Return [X, Y] of the center of cell containing provided text 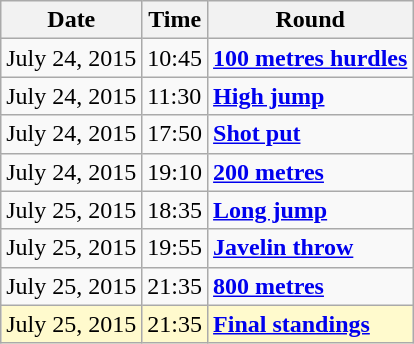
17:50 [175, 134]
Shot put [310, 134]
Final standings [310, 324]
100 metres hurdles [310, 58]
Time [175, 20]
19:55 [175, 248]
800 metres [310, 286]
11:30 [175, 96]
18:35 [175, 210]
10:45 [175, 58]
Javelin throw [310, 248]
Long jump [310, 210]
200 metres [310, 172]
High jump [310, 96]
19:10 [175, 172]
Date [72, 20]
Round [310, 20]
